For the text-containing cell, return its midpoint in (x, y) coordinate format. 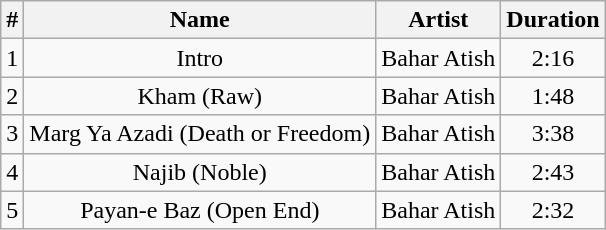
Kham (Raw) (200, 96)
Intro (200, 58)
1 (12, 58)
Najib (Noble) (200, 172)
Duration (553, 20)
2:32 (553, 210)
2 (12, 96)
2:43 (553, 172)
1:48 (553, 96)
3:38 (553, 134)
4 (12, 172)
Marg Ya Azadi (Death or Freedom) (200, 134)
Artist (438, 20)
Payan-e Baz (Open End) (200, 210)
2:16 (553, 58)
# (12, 20)
Name (200, 20)
5 (12, 210)
3 (12, 134)
